From the cell containing the given text, extract its center point as (x, y) coordinate. 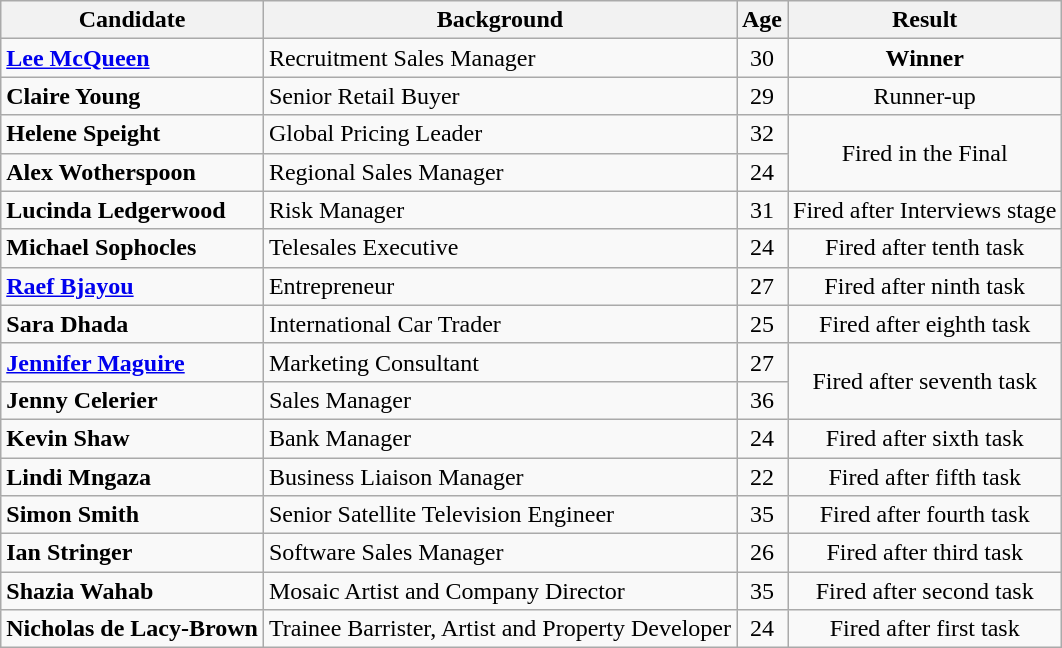
Regional Sales Manager (500, 172)
Bank Manager (500, 438)
Global Pricing Leader (500, 134)
Fired after first task (925, 629)
Sara Dhada (132, 324)
Fired after sixth task (925, 438)
Software Sales Manager (500, 553)
Runner-up (925, 96)
Michael Sophocles (132, 248)
Age (762, 20)
Marketing Consultant (500, 362)
Entrepreneur (500, 286)
Winner (925, 58)
International Car Trader (500, 324)
Background (500, 20)
25 (762, 324)
29 (762, 96)
Fired after fifth task (925, 477)
Ian Stringer (132, 553)
Fired after fourth task (925, 515)
Lucinda Ledgerwood (132, 210)
Simon Smith (132, 515)
Jenny Celerier (132, 400)
Nicholas de Lacy-Brown (132, 629)
Recruitment Sales Manager (500, 58)
Candidate (132, 20)
Trainee Barrister, Artist and Property Developer (500, 629)
Senior Retail Buyer (500, 96)
Telesales Executive (500, 248)
Fired after ninth task (925, 286)
Fired after tenth task (925, 248)
Business Liaison Manager (500, 477)
Jennifer Maguire (132, 362)
Raef Bjayou (132, 286)
Mosaic Artist and Company Director (500, 591)
Result (925, 20)
Fired after third task (925, 553)
32 (762, 134)
Lindi Mngaza (132, 477)
Fired after Interviews stage (925, 210)
Fired in the Final (925, 153)
Fired after eighth task (925, 324)
22 (762, 477)
Fired after second task (925, 591)
Alex Wotherspoon (132, 172)
Helene Speight (132, 134)
31 (762, 210)
36 (762, 400)
30 (762, 58)
Claire Young (132, 96)
Sales Manager (500, 400)
Fired after seventh task (925, 381)
Risk Manager (500, 210)
Kevin Shaw (132, 438)
26 (762, 553)
Lee McQueen (132, 58)
Senior Satellite Television Engineer (500, 515)
Shazia Wahab (132, 591)
